Extract the (x, y) coordinate from the center of the cell holding the provided text.  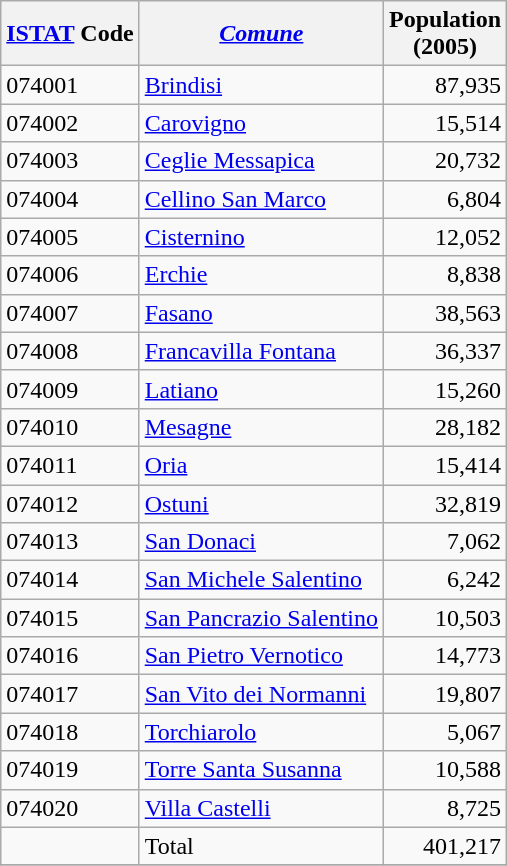
12,052 (446, 237)
20,732 (446, 161)
Villa Castelli (261, 808)
Oria (261, 465)
87,935 (446, 85)
14,773 (446, 656)
10,588 (446, 770)
10,503 (446, 618)
Ostuni (261, 503)
Brindisi (261, 85)
San Pancrazio Salentino (261, 618)
074015 (70, 618)
8,725 (446, 808)
32,819 (446, 503)
074013 (70, 542)
36,337 (446, 351)
6,242 (446, 580)
Erchie (261, 275)
Cellino San Marco (261, 199)
074008 (70, 351)
074014 (70, 580)
Ceglie Messapica (261, 161)
074003 (70, 161)
074018 (70, 732)
Francavilla Fontana (261, 351)
Latiano (261, 389)
074017 (70, 694)
8,838 (446, 275)
Total (261, 846)
San Vito dei Normanni (261, 694)
San Michele Salentino (261, 580)
074012 (70, 503)
Carovigno (261, 123)
074009 (70, 389)
15,260 (446, 389)
Mesagne (261, 427)
074016 (70, 656)
074005 (70, 237)
Fasano (261, 313)
Population (2005) (446, 34)
074004 (70, 199)
Comune (261, 34)
401,217 (446, 846)
ISTAT Code (70, 34)
074006 (70, 275)
5,067 (446, 732)
074007 (70, 313)
San Pietro Vernotico (261, 656)
38,563 (446, 313)
074019 (70, 770)
074011 (70, 465)
San Donaci (261, 542)
6,804 (446, 199)
Torre Santa Susanna (261, 770)
074002 (70, 123)
074010 (70, 427)
15,414 (446, 465)
7,062 (446, 542)
15,514 (446, 123)
074020 (70, 808)
28,182 (446, 427)
19,807 (446, 694)
074001 (70, 85)
Torchiarolo (261, 732)
Cisternino (261, 237)
